Extract the [x, y] coordinate from the center of the cell holding the provided text.  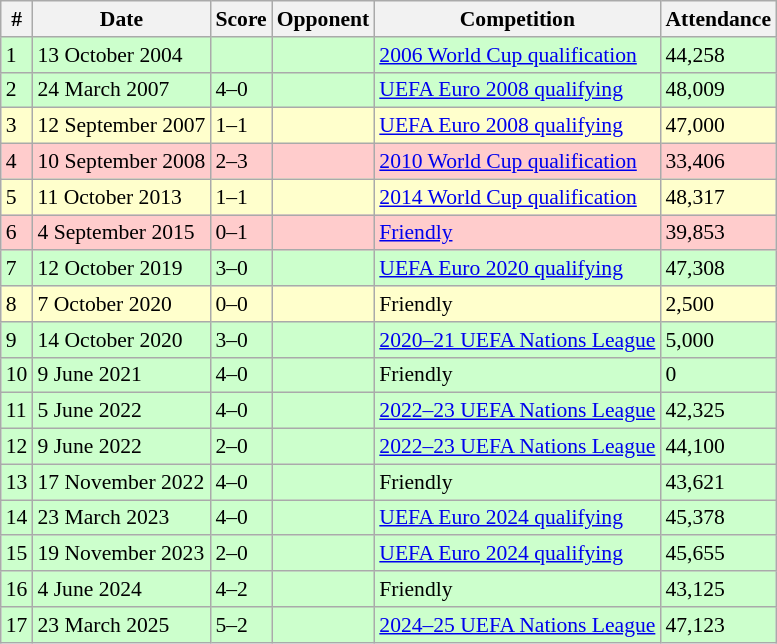
12 October 2019 [121, 269]
3 [17, 126]
5 [17, 197]
2 [17, 90]
10 September 2008 [121, 162]
44,258 [718, 55]
14 October 2020 [121, 340]
13 October 2004 [121, 55]
5 June 2022 [121, 411]
4 June 2024 [121, 589]
15 [17, 554]
2010 World Cup qualification [517, 162]
2014 World Cup qualification [517, 197]
10 [17, 375]
2,500 [718, 304]
48,317 [718, 197]
0–0 [240, 304]
Date [121, 19]
4 [17, 162]
11 [17, 411]
9 June 2021 [121, 375]
1 [17, 55]
9 [17, 340]
19 November 2023 [121, 554]
12 September 2007 [121, 126]
4 September 2015 [121, 233]
17 [17, 625]
# [17, 19]
14 [17, 518]
4–2 [240, 589]
44,100 [718, 447]
33,406 [718, 162]
2006 World Cup qualification [517, 55]
11 October 2013 [121, 197]
23 March 2025 [121, 625]
0–1 [240, 233]
9 June 2022 [121, 447]
48,009 [718, 90]
8 [17, 304]
2020–21 UEFA Nations League [517, 340]
16 [17, 589]
5–2 [240, 625]
23 March 2023 [121, 518]
Score [240, 19]
45,655 [718, 554]
47,000 [718, 126]
Opponent [324, 19]
UEFA Euro 2020 qualifying [517, 269]
Attendance [718, 19]
42,325 [718, 411]
39,853 [718, 233]
7 October 2020 [121, 304]
24 March 2007 [121, 90]
47,123 [718, 625]
47,308 [718, 269]
43,621 [718, 482]
Competition [517, 19]
2–3 [240, 162]
0 [718, 375]
45,378 [718, 518]
7 [17, 269]
12 [17, 447]
2024–25 UEFA Nations League [517, 625]
13 [17, 482]
43,125 [718, 589]
17 November 2022 [121, 482]
6 [17, 233]
5,000 [718, 340]
